For the text-containing cell, return its midpoint in [X, Y] coordinate format. 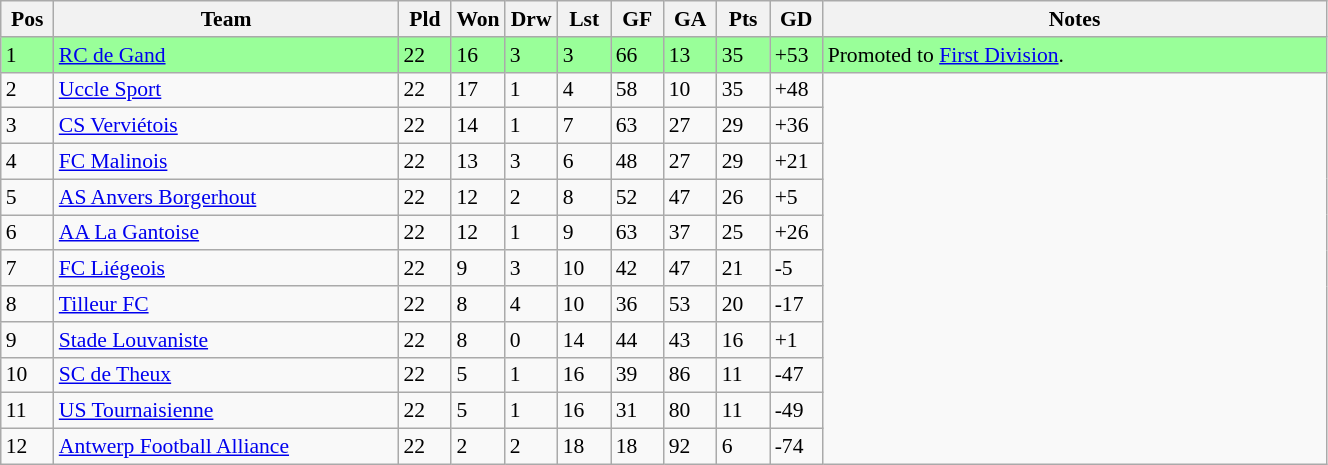
US Tournaisienne [226, 411]
44 [638, 340]
CS Verviétois [226, 126]
0 [532, 340]
-74 [796, 447]
AA La Gantoise [226, 233]
80 [690, 411]
48 [638, 162]
Team [226, 19]
GD [796, 19]
Pos [28, 19]
52 [638, 197]
58 [638, 90]
FC Liégeois [226, 269]
39 [638, 375]
Notes [1075, 19]
86 [690, 375]
Tilleur FC [226, 304]
+36 [796, 126]
-47 [796, 375]
+21 [796, 162]
Uccle Sport [226, 90]
Won [478, 19]
Drw [532, 19]
-49 [796, 411]
21 [744, 269]
26 [744, 197]
+53 [796, 55]
RC de Gand [226, 55]
31 [638, 411]
Promoted to First Division. [1075, 55]
43 [690, 340]
Pld [424, 19]
+5 [796, 197]
Lst [584, 19]
25 [744, 233]
GF [638, 19]
+1 [796, 340]
FC Malinois [226, 162]
42 [638, 269]
-5 [796, 269]
37 [690, 233]
AS Anvers Borgerhout [226, 197]
17 [478, 90]
20 [744, 304]
36 [638, 304]
Antwerp Football Alliance [226, 447]
92 [690, 447]
Pts [744, 19]
66 [638, 55]
SC de Theux [226, 375]
53 [690, 304]
+26 [796, 233]
-17 [796, 304]
Stade Louvaniste [226, 340]
GA [690, 19]
+48 [796, 90]
